Search for the cell housing the specified text and yield its (x, y) center coordinate. 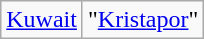
Kuwait (42, 20)
"Kristapor" (142, 20)
